For the text-containing cell, return its midpoint in (x, y) coordinate format. 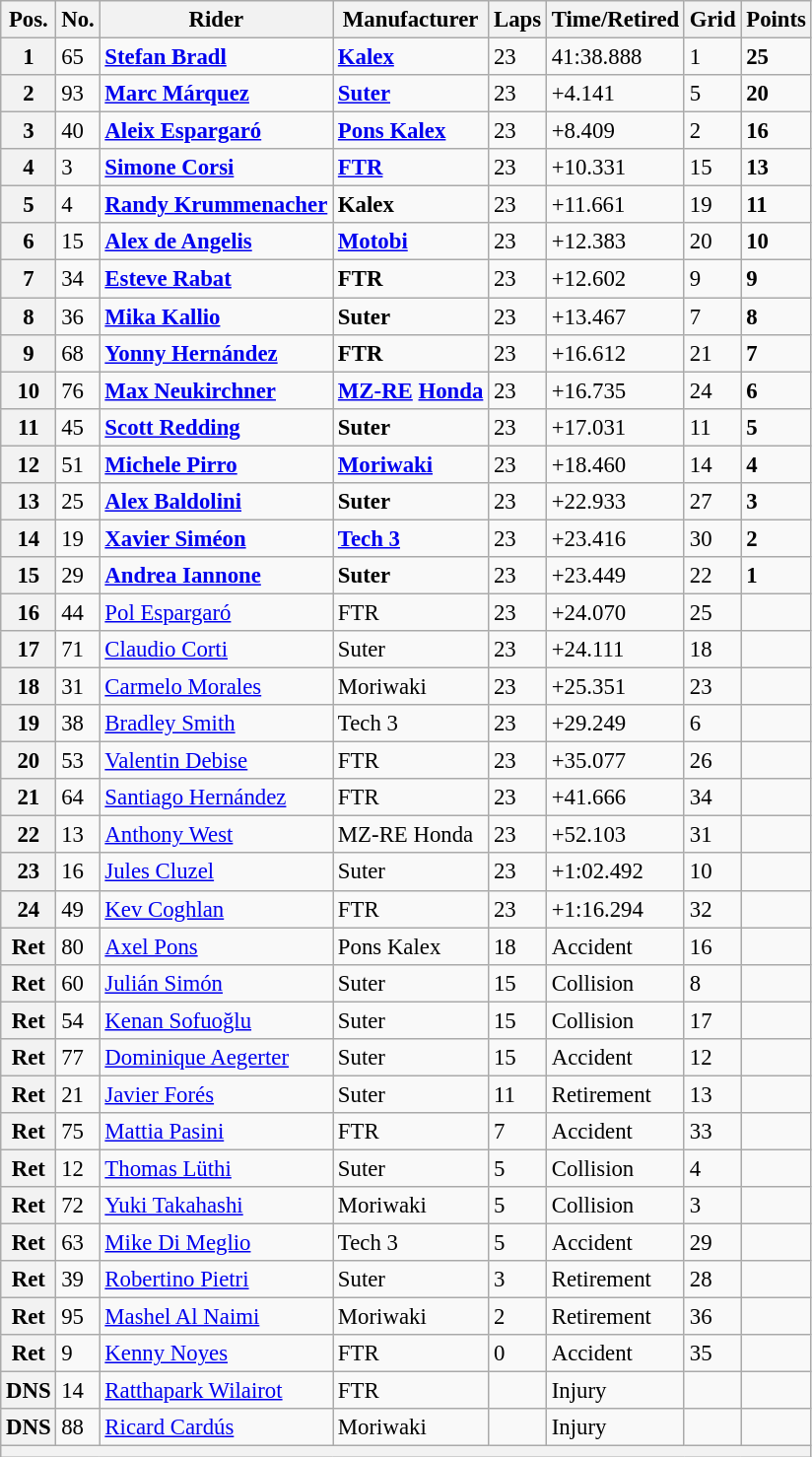
Yonny Hernández (217, 353)
+25.351 (615, 687)
+17.031 (615, 427)
+18.460 (615, 464)
Xavier Siméon (217, 538)
Kenan Sofuoğlu (217, 1020)
Jules Cluzel (217, 872)
Pos. (29, 20)
+1:02.492 (615, 872)
44 (78, 612)
Valentin Debise (217, 761)
Alex de Angelis (217, 242)
Julián Simón (217, 983)
Michele Pirro (217, 464)
41:38.888 (615, 57)
+11.661 (615, 205)
+8.409 (615, 131)
75 (78, 1132)
95 (78, 1317)
Aleix Espargaró (217, 131)
+4.141 (615, 94)
Andrea Iannone (217, 576)
+41.666 (615, 798)
Laps (518, 20)
Stefan Bradl (217, 57)
+10.331 (615, 168)
80 (78, 946)
38 (78, 724)
Robertino Pietri (217, 1280)
+29.249 (615, 724)
65 (78, 57)
Mashel Al Naimi (217, 1317)
+52.103 (615, 835)
+1:16.294 (615, 909)
Randy Krummenacher (217, 205)
Rider (217, 20)
+23.449 (615, 576)
68 (78, 353)
Dominique Aegerter (217, 1058)
93 (78, 94)
No. (78, 20)
0 (518, 1353)
Santiago Hernández (217, 798)
Bradley Smith (217, 724)
+16.612 (615, 353)
+24.111 (615, 650)
Axel Pons (217, 946)
Claudio Corti (217, 650)
Manufacturer (411, 20)
35 (711, 1353)
+35.077 (615, 761)
39 (78, 1280)
Esteve Rabat (217, 279)
Mike Di Meglio (217, 1243)
40 (78, 131)
27 (711, 502)
88 (78, 1428)
Marc Márquez (217, 94)
Kenny Noyes (217, 1353)
+16.735 (615, 390)
Mattia Pasini (217, 1132)
63 (78, 1243)
45 (78, 427)
51 (78, 464)
Carmelo Morales (217, 687)
77 (78, 1058)
54 (78, 1020)
Points (777, 20)
26 (711, 761)
Scott Redding (217, 427)
+24.070 (615, 612)
71 (78, 650)
+12.602 (615, 279)
Alex Baldolini (217, 502)
+22.933 (615, 502)
33 (711, 1132)
Motobi (411, 242)
32 (711, 909)
30 (711, 538)
Ricard Cardús (217, 1428)
Max Neukirchner (217, 390)
Kev Coghlan (217, 909)
Mika Kallio (217, 316)
72 (78, 1206)
Yuki Takahashi (217, 1206)
Thomas Lüthi (217, 1168)
76 (78, 390)
Time/Retired (615, 20)
49 (78, 909)
Grid (711, 20)
+13.467 (615, 316)
Javier Forés (217, 1094)
Ratthapark Wilairot (217, 1391)
Anthony West (217, 835)
60 (78, 983)
28 (711, 1280)
Simone Corsi (217, 168)
Pol Espargaró (217, 612)
53 (78, 761)
+23.416 (615, 538)
64 (78, 798)
+12.383 (615, 242)
